For the text-containing cell, return its midpoint in (x, y) coordinate format. 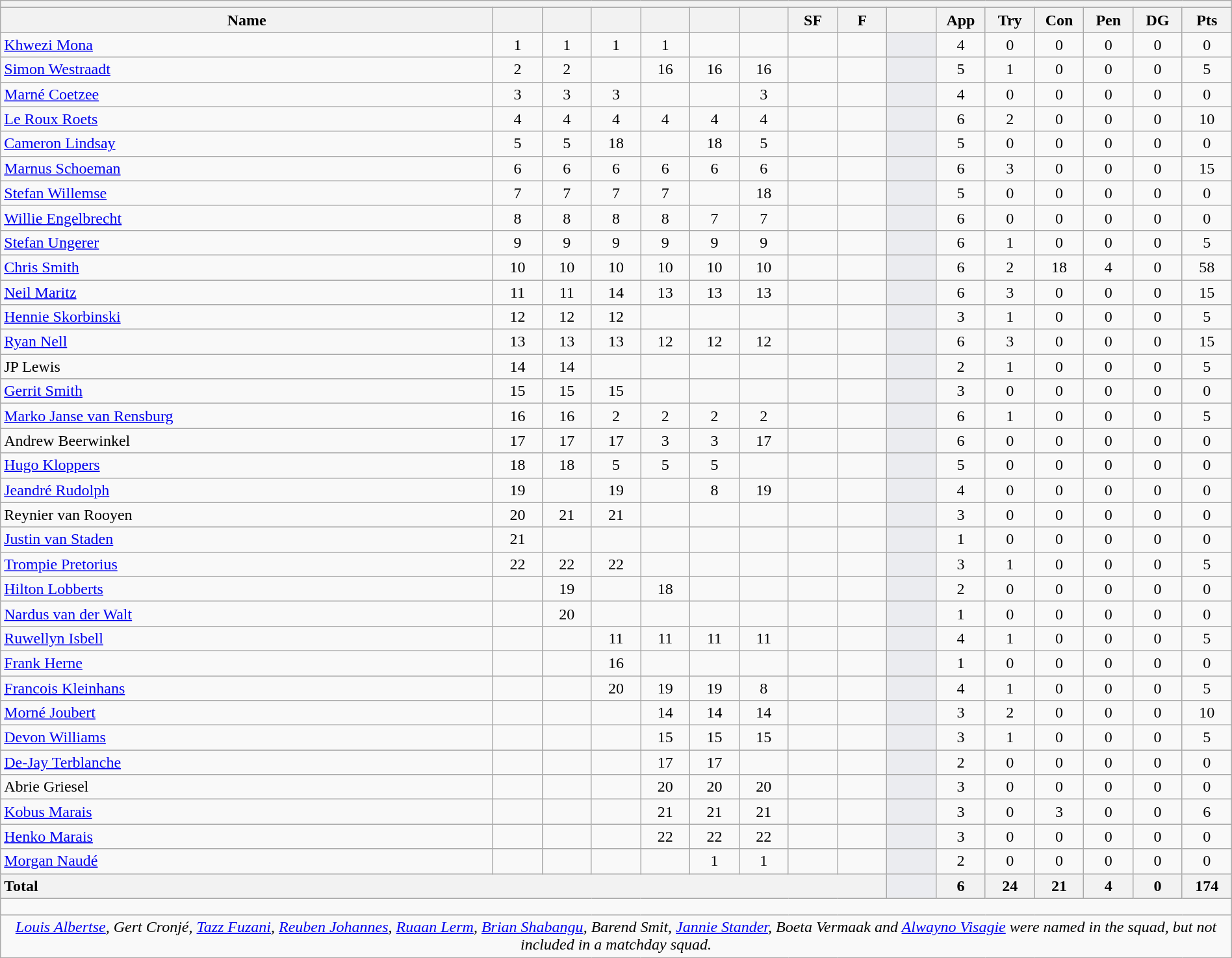
Ruwellyn Isbell (247, 638)
F (862, 20)
Justin van Staden (247, 539)
Neil Maritz (247, 292)
Ryan Nell (247, 342)
Khwezi Mona (247, 45)
Cameron Lindsay (247, 144)
Willie Engelbrecht (247, 218)
Abrie Griesel (247, 787)
Simon Westraadt (247, 70)
Morgan Naudé (247, 861)
SF (813, 20)
174 (1207, 886)
Reynier van Rooyen (247, 515)
JP Lewis (247, 367)
Con (1059, 20)
24 (1010, 886)
Total (444, 886)
Marné Coetzee (247, 94)
Hennie Skorbinski (247, 317)
Pts (1207, 20)
Jeandré Rudolph (247, 490)
Stefan Willemse (247, 193)
Pen (1109, 20)
De-Jay Terblanche (247, 762)
Nardus van der Walt (247, 614)
Try (1010, 20)
Trompie Pretorius (247, 564)
Chris Smith (247, 267)
DG (1158, 20)
Marko Janse van Rensburg (247, 416)
App (961, 20)
58 (1207, 267)
Le Roux Roets (247, 119)
Frank Herne (247, 663)
Hilton Lobberts (247, 589)
Devon Williams (247, 738)
Hugo Kloppers (247, 465)
Name (247, 20)
Kobus Marais (247, 812)
Francois Kleinhans (247, 688)
Morné Joubert (247, 713)
Marnus Schoeman (247, 168)
Henko Marais (247, 836)
Stefan Ungerer (247, 242)
Andrew Beerwinkel (247, 441)
Gerrit Smith (247, 391)
